Find where the given text appears and provide that cell's center as (X, Y) coordinate. 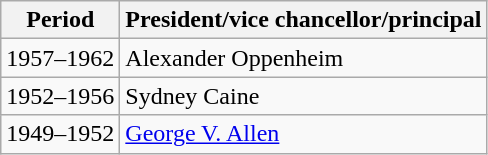
Alexander Oppenheim (304, 58)
George V. Allen (304, 134)
1957–1962 (60, 58)
1952–1956 (60, 96)
Sydney Caine (304, 96)
President/vice chancellor/principal (304, 20)
1949–1952 (60, 134)
Period (60, 20)
